Identify which cell holds the provided text, then report its [x, y] central coordinate. 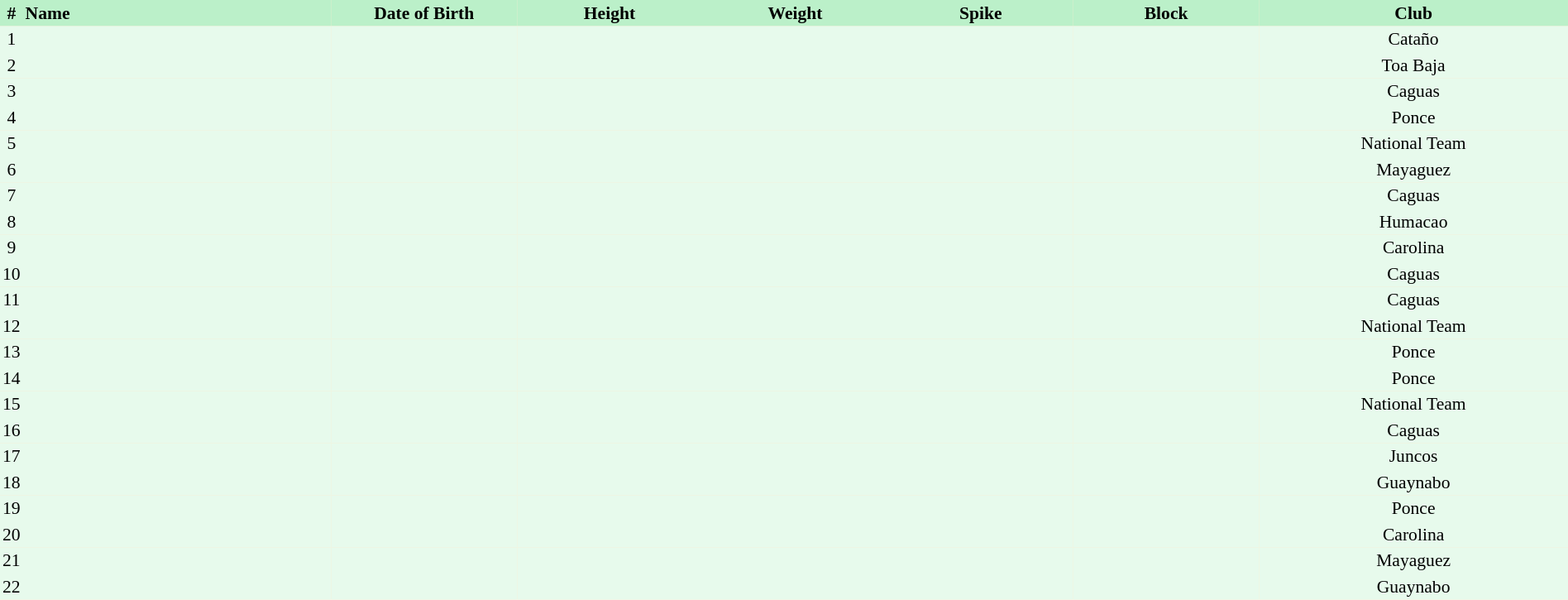
Name [177, 13]
12 [12, 326]
11 [12, 300]
1 [12, 40]
4 [12, 118]
14 [12, 378]
5 [12, 144]
10 [12, 274]
Club [1413, 13]
Weight [796, 13]
19 [12, 508]
2 [12, 65]
15 [12, 404]
6 [12, 170]
Toa Baja [1413, 65]
22 [12, 587]
8 [12, 222]
Humacao [1413, 222]
# [12, 13]
18 [12, 482]
Height [610, 13]
Cataño [1413, 40]
Block [1166, 13]
Spike [981, 13]
20 [12, 535]
3 [12, 91]
7 [12, 195]
16 [12, 430]
21 [12, 561]
Juncos [1413, 457]
9 [12, 248]
Date of Birth [424, 13]
13 [12, 353]
17 [12, 457]
